Pinpoint the cell where the given text exists, returning its [x, y] midpoint coordinate. 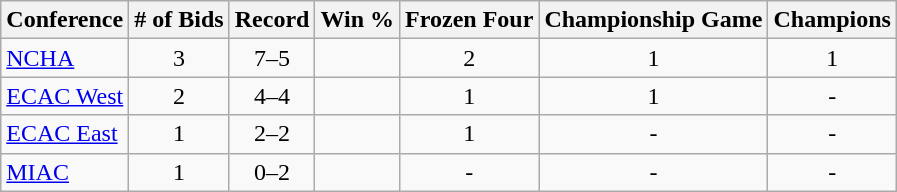
ECAC East [65, 134]
Record [272, 20]
4–4 [272, 96]
# of Bids [179, 20]
Championship Game [654, 20]
NCHA [65, 58]
7–5 [272, 58]
Champions [832, 20]
2–2 [272, 134]
3 [179, 58]
Frozen Four [470, 20]
MIAC [65, 172]
Win % [358, 20]
Conference [65, 20]
ECAC West [65, 96]
0–2 [272, 172]
